Detect which cell encompasses the target text, then output its [X, Y] center coordinate. 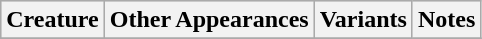
Other Appearances [209, 20]
Variants [363, 20]
Notes [446, 20]
Creature [52, 20]
